Return [x, y] of the center of cell containing provided text 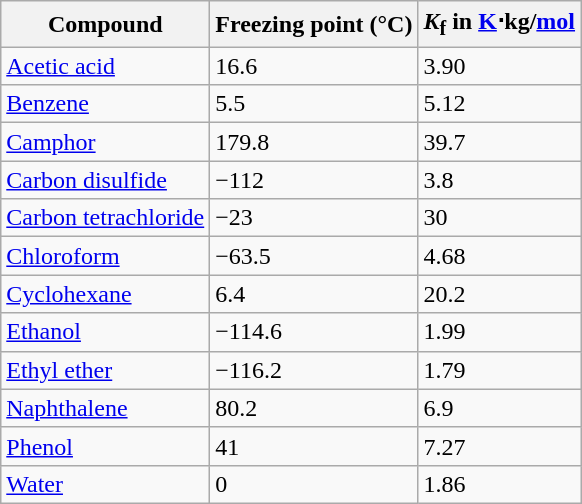
−23 [314, 218]
Ethyl ether [106, 370]
0 [314, 484]
39.7 [500, 142]
Carbon tetrachloride [106, 218]
Acetic acid [106, 66]
4.68 [500, 256]
3.90 [500, 66]
80.2 [314, 408]
179.8 [314, 142]
Compound [106, 24]
−116.2 [314, 370]
20.2 [500, 294]
5.12 [500, 104]
1.86 [500, 484]
Water [106, 484]
Cyclohexane [106, 294]
7.27 [500, 446]
Freezing point (°C) [314, 24]
−114.6 [314, 332]
16.6 [314, 66]
6.4 [314, 294]
Phenol [106, 446]
−112 [314, 180]
30 [500, 218]
1.79 [500, 370]
Naphthalene [106, 408]
1.99 [500, 332]
Ethanol [106, 332]
Camphor [106, 142]
5.5 [314, 104]
Carbon disulfide [106, 180]
Kf in K⋅kg/mol [500, 24]
−63.5 [314, 256]
41 [314, 446]
3.8 [500, 180]
6.9 [500, 408]
Benzene [106, 104]
Chloroform [106, 256]
